From the cell containing the given text, extract its center point as [x, y] coordinate. 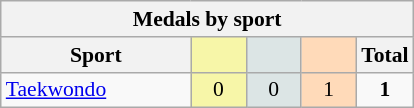
Sport [96, 55]
Taekwondo [96, 90]
Medals by sport [208, 19]
Total [384, 55]
